Output the (X, Y) coordinate of the center of the cell containing the given text.  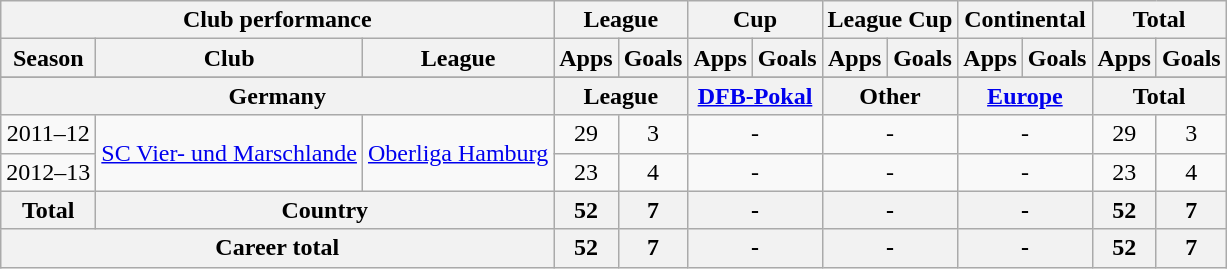
SC Vier- und Marschlande (230, 153)
Germany (278, 96)
Continental (1025, 20)
Oberliga Hamburg (458, 153)
2012–13 (48, 172)
Season (48, 58)
Cup (755, 20)
Europe (1025, 96)
Club (230, 58)
Club performance (278, 20)
2011–12 (48, 134)
Other (890, 96)
Career total (278, 248)
League Cup (890, 20)
DFB-Pokal (755, 96)
Country (325, 210)
